Capture the cell that displays the provided text and extract its [x, y] central coordinate. 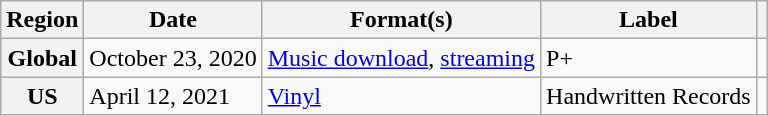
P+ [649, 58]
October 23, 2020 [173, 58]
Handwritten Records [649, 96]
Vinyl [401, 96]
Global [42, 58]
April 12, 2021 [173, 96]
US [42, 96]
Date [173, 20]
Region [42, 20]
Music download, streaming [401, 58]
Label [649, 20]
Format(s) [401, 20]
